Determine the [X, Y] coordinate at the center of the cell enclosing the given text.  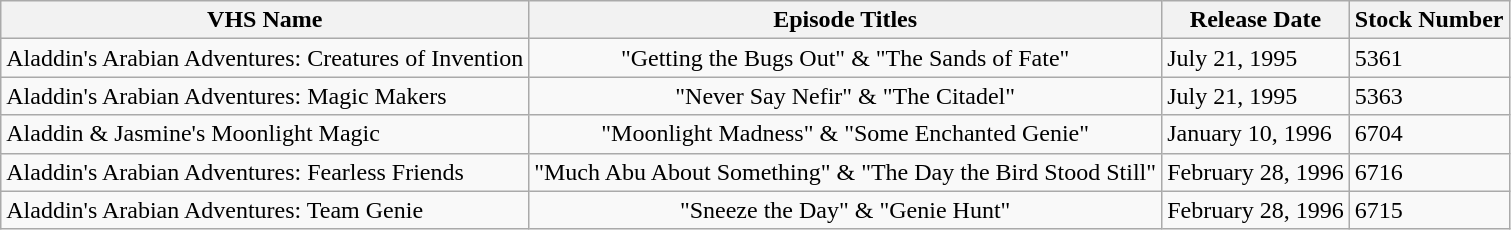
5363 [1429, 96]
Aladdin's Arabian Adventures: Team Genie [265, 210]
"Moonlight Madness" & "Some Enchanted Genie" [846, 134]
Episode Titles [846, 20]
6715 [1429, 210]
"Much Abu About Something" & "The Day the Bird Stood Still" [846, 172]
"Sneeze the Day" & "Genie Hunt" [846, 210]
"Never Say Nefir" & "The Citadel" [846, 96]
Aladdin's Arabian Adventures: Fearless Friends [265, 172]
Aladdin's Arabian Adventures: Creatures of Invention [265, 58]
Aladdin's Arabian Adventures: Magic Makers [265, 96]
6716 [1429, 172]
Release Date [1256, 20]
6704 [1429, 134]
Aladdin & Jasmine's Moonlight Magic [265, 134]
"Getting the Bugs Out" & "The Sands of Fate" [846, 58]
January 10, 1996 [1256, 134]
Stock Number [1429, 20]
5361 [1429, 58]
VHS Name [265, 20]
